Return (x, y) of the center of cell containing provided text 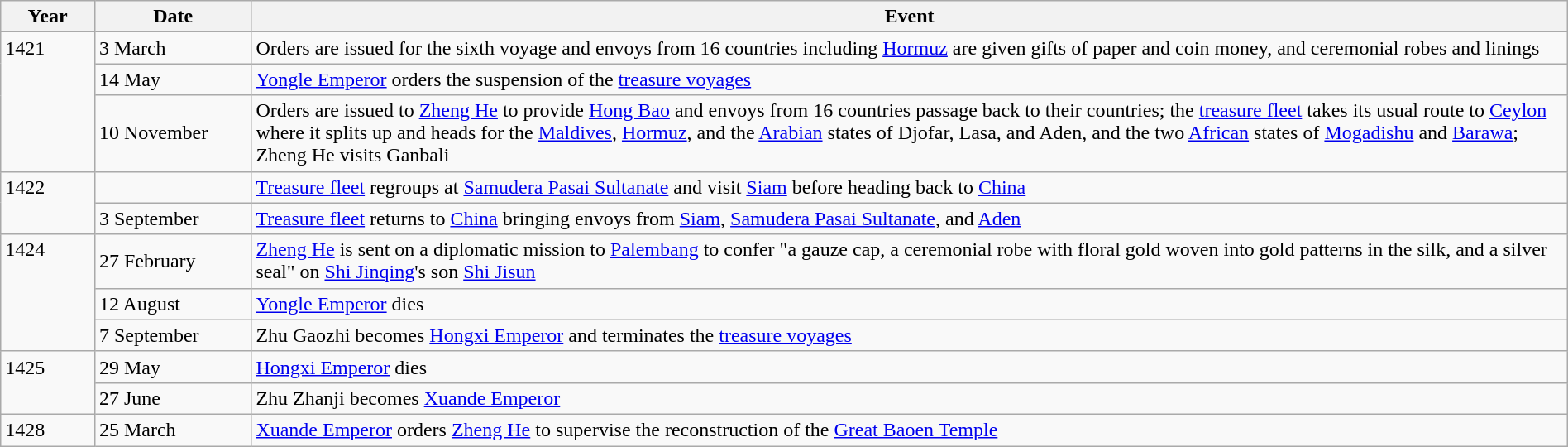
Yongle Emperor dies (910, 304)
25 March (172, 430)
29 May (172, 367)
7 September (172, 335)
Treasure fleet returns to China bringing envoys from Siam, Samudera Pasai Sultanate, and Aden (910, 219)
Zhu Gaozhi becomes Hongxi Emperor and terminates the treasure voyages (910, 335)
14 May (172, 79)
1424 (48, 293)
27 June (172, 398)
1421 (48, 102)
Yongle Emperor orders the suspension of the treasure voyages (910, 79)
12 August (172, 304)
Event (910, 17)
3 March (172, 48)
1425 (48, 382)
Date (172, 17)
Hongxi Emperor dies (910, 367)
Zhu Zhanji becomes Xuande Emperor (910, 398)
10 November (172, 133)
1428 (48, 430)
27 February (172, 262)
3 September (172, 219)
Treasure fleet regroups at Samudera Pasai Sultanate and visit Siam before heading back to China (910, 187)
Xuande Emperor orders Zheng He to supervise the reconstruction of the Great Baoen Temple (910, 430)
Year (48, 17)
1422 (48, 203)
